Return the [X, Y] coordinate for the center point of the cell that contains the specified text.  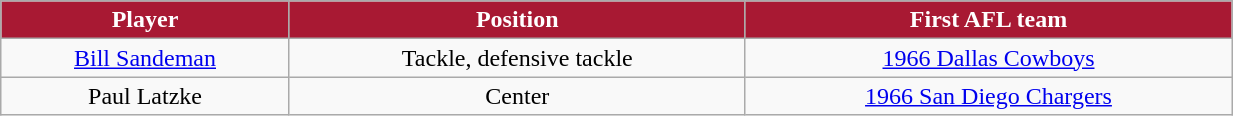
Position [517, 20]
Center [517, 96]
First AFL team [988, 20]
1966 San Diego Chargers [988, 96]
Player [146, 20]
Bill Sandeman [146, 58]
Paul Latzke [146, 96]
Tackle, defensive tackle [517, 58]
1966 Dallas Cowboys [988, 58]
